From the cell containing the given text, extract its center point as (x, y) coordinate. 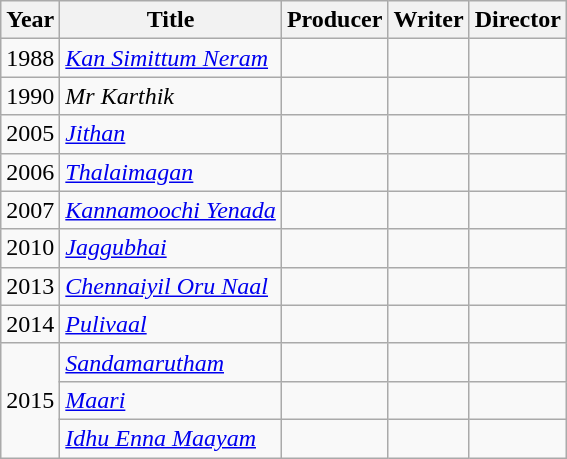
Idhu Enna Maayam (171, 438)
Jithan (171, 134)
Mr Karthik (171, 96)
Title (171, 20)
Jaggubhai (171, 248)
Maari (171, 400)
Producer (334, 20)
Kannamoochi Yenada (171, 210)
2013 (30, 286)
Pulivaal (171, 324)
2005 (30, 134)
2010 (30, 248)
2015 (30, 400)
1990 (30, 96)
Thalaimagan (171, 172)
Year (30, 20)
2007 (30, 210)
2006 (30, 172)
Sandamarutham (171, 362)
Chennaiyil Oru Naal (171, 286)
Director (518, 20)
Writer (428, 20)
1988 (30, 58)
2014 (30, 324)
Kan Simittum Neram (171, 58)
